Identify which cell holds the provided text, then report its (x, y) central coordinate. 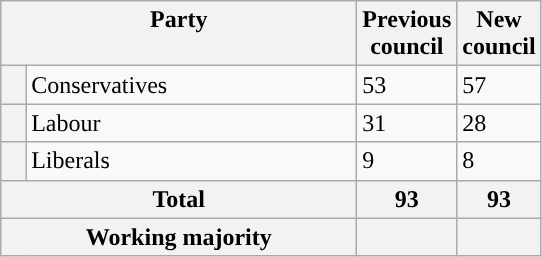
New council (499, 34)
Labour (192, 123)
Conservatives (192, 85)
Party (179, 34)
9 (407, 161)
53 (407, 85)
31 (407, 123)
Previous council (407, 34)
Liberals (192, 161)
8 (499, 161)
Total (179, 199)
28 (499, 123)
Working majority (179, 237)
57 (499, 85)
